Scan for the cell matching the given text and deliver its (X, Y) coordinate at center. 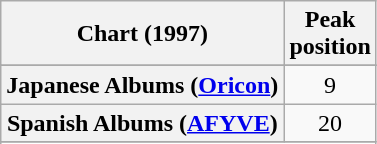
20 (330, 123)
Peakposition (330, 34)
Chart (1997) (142, 34)
Japanese Albums (Oricon) (142, 85)
Spanish Albums (AFYVE) (142, 123)
9 (330, 85)
